Return [x, y] of the center of cell containing provided text 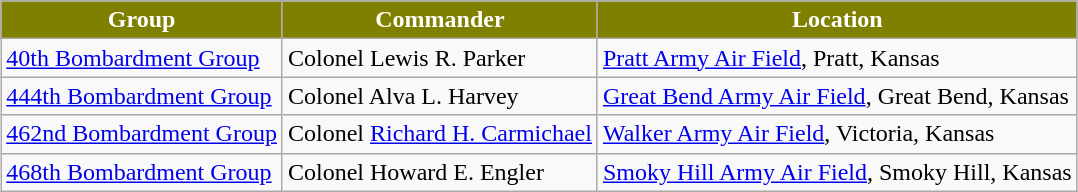
Smoky Hill Army Air Field, Smoky Hill, Kansas [837, 172]
Colonel Richard H. Carmichael [440, 134]
Colonel Lewis R. Parker [440, 58]
462nd Bombardment Group [142, 134]
Walker Army Air Field, Victoria, Kansas [837, 134]
444th Bombardment Group [142, 96]
Location [837, 20]
Colonel Alva L. Harvey [440, 96]
Great Bend Army Air Field, Great Bend, Kansas [837, 96]
Commander [440, 20]
Pratt Army Air Field, Pratt, Kansas [837, 58]
468th Bombardment Group [142, 172]
40th Bombardment Group [142, 58]
Colonel Howard E. Engler [440, 172]
Group [142, 20]
